Search for the cell housing the specified text and yield its [x, y] center coordinate. 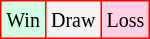
Win [24, 20]
Loss [126, 20]
Draw [72, 20]
